Scan for the cell matching the given text and deliver its [X, Y] coordinate at center. 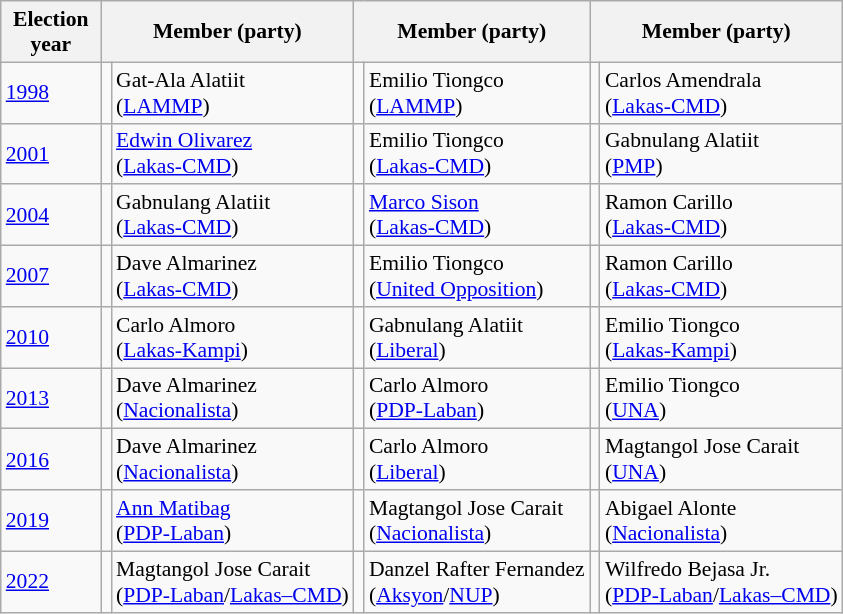
Emilio Tiongco(UNA) [722, 398]
Magtangol Jose Carait(UNA) [722, 460]
Carlo Almoro(Lakas-Kampi) [232, 338]
Edwin Olivarez(Lakas-CMD) [232, 154]
2013 [51, 398]
2001 [51, 154]
Carlo Almoro(PDP-Laban) [477, 398]
Gabnulang Alatiit(PMP) [722, 154]
Gabnulang Alatiit(Lakas-CMD) [232, 216]
Dave Almarinez(Lakas-CMD) [232, 276]
Ann Matibag(PDP-Laban) [232, 520]
2022 [51, 582]
Carlos Amendrala(Lakas-CMD) [722, 92]
2007 [51, 276]
Marco Sison(Lakas-CMD) [477, 216]
1998 [51, 92]
Emilio Tiongco(Lakas-Kampi) [722, 338]
2019 [51, 520]
Abigael Alonte(Nacionalista) [722, 520]
Emilio Tiongco(Lakas-CMD) [477, 154]
Gat-Ala Alatiit(LAMMP) [232, 92]
Electionyear [51, 32]
Emilio Tiongco(LAMMP) [477, 92]
Wilfredo Bejasa Jr.(PDP-Laban/Lakas–CMD) [722, 582]
2004 [51, 216]
2016 [51, 460]
Magtangol Jose Carait(Nacionalista) [477, 520]
Carlo Almoro(Liberal) [477, 460]
Danzel Rafter Fernandez(Aksyon/NUP) [477, 582]
2010 [51, 338]
Emilio Tiongco(United Opposition) [477, 276]
Gabnulang Alatiit(Liberal) [477, 338]
Magtangol Jose Carait(PDP-Laban/Lakas–CMD) [232, 582]
